Determine the (x, y) coordinate at the center of the cell enclosing the given text.  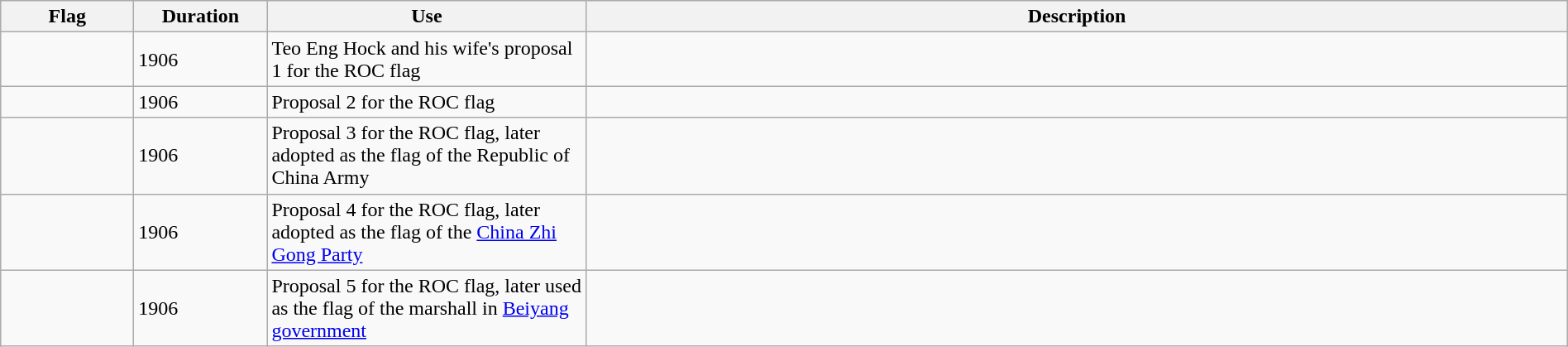
Teo Eng Hock and his wife's proposal 1 for the ROC flag (427, 60)
Description (1077, 17)
Proposal 2 for the ROC flag (427, 102)
Proposal 3 for the ROC flag, later adopted as the flag of the Republic of China Army (427, 156)
Duration (200, 17)
Use (427, 17)
Proposal 4 for the ROC flag, later adopted as the flag of the China Zhi Gong Party (427, 232)
Flag (68, 17)
Proposal 5 for the ROC flag, later used as the flag of the marshall in Beiyang government (427, 308)
